Determine the (x, y) coordinate at the center of the cell enclosing the given text.  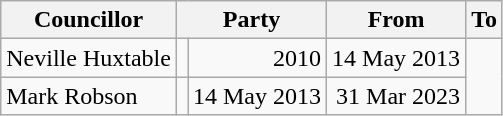
2010 (258, 58)
To (484, 20)
Councillor (89, 20)
From (396, 20)
Neville Huxtable (89, 58)
31 Mar 2023 (396, 96)
Party (251, 20)
Mark Robson (89, 96)
